Find where the given text appears and provide that cell's center as (X, Y) coordinate. 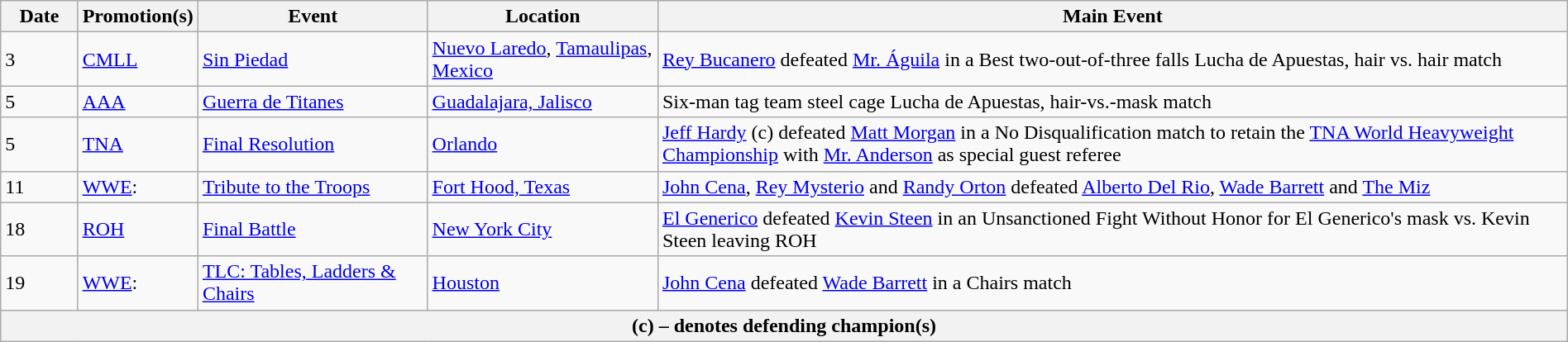
19 (40, 283)
Final Battle (313, 230)
TNA (137, 144)
Guadalajara, Jalisco (543, 102)
El Generico defeated Kevin Steen in an Unsanctioned Fight Without Honor for El Generico's mask vs. Kevin Steen leaving ROH (1112, 230)
John Cena defeated Wade Barrett in a Chairs match (1112, 283)
Nuevo Laredo, Tamaulipas, Mexico (543, 59)
Final Resolution (313, 144)
Date (40, 17)
Rey Bucanero defeated Mr. Águila in a Best two-out-of-three falls Lucha de Apuestas, hair vs. hair match (1112, 59)
AAA (137, 102)
Fort Hood, Texas (543, 187)
TLC: Tables, Ladders & Chairs (313, 283)
Houston (543, 283)
Guerra de Titanes (313, 102)
Promotion(s) (137, 17)
Location (543, 17)
3 (40, 59)
(c) – denotes defending champion(s) (784, 325)
Tribute to the Troops (313, 187)
Sin Piedad (313, 59)
Main Event (1112, 17)
Six-man tag team steel cage Lucha de Apuestas, hair-vs.-mask match (1112, 102)
Orlando (543, 144)
New York City (543, 230)
CMLL (137, 59)
11 (40, 187)
John Cena, Rey Mysterio and Randy Orton defeated Alberto Del Rio, Wade Barrett and The Miz (1112, 187)
Event (313, 17)
ROH (137, 230)
18 (40, 230)
